Extract the [x, y] coordinate from the center of the cell holding the provided text.  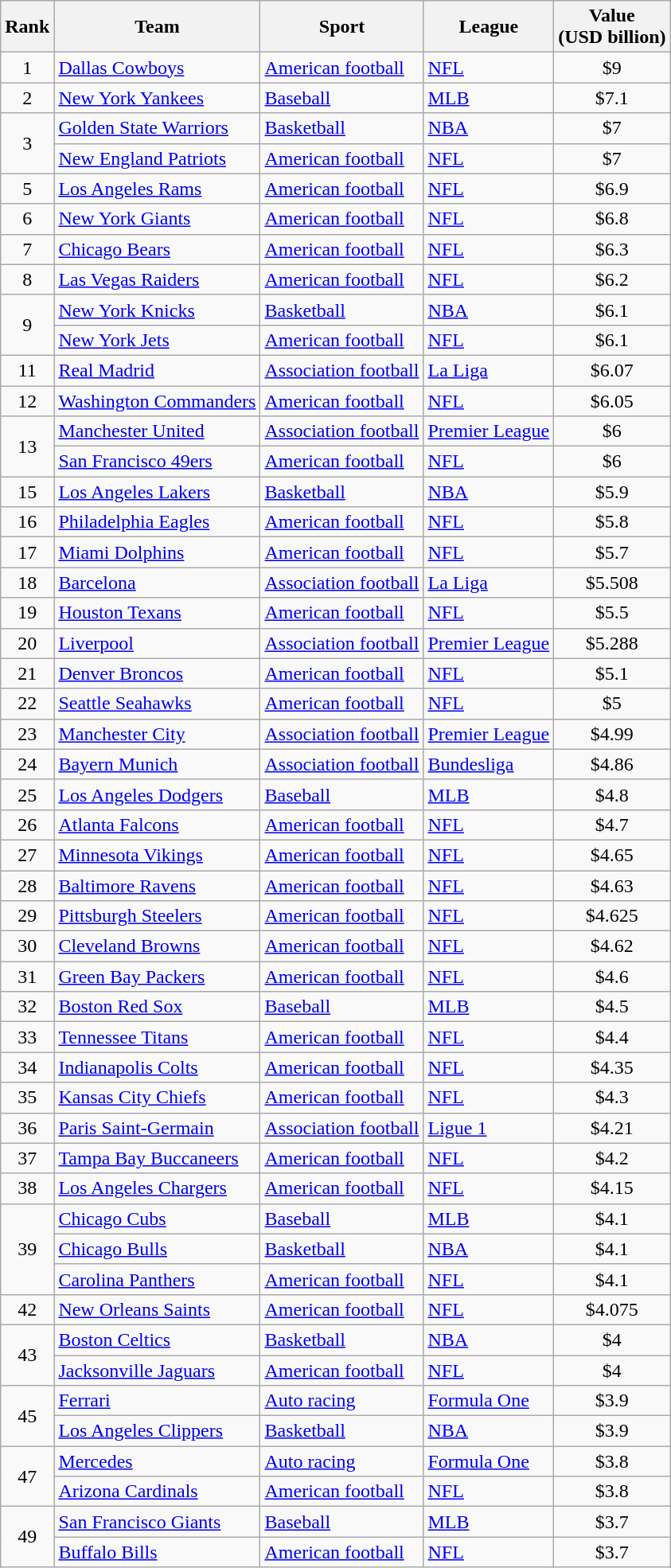
$9 [612, 68]
Baltimore Ravens [158, 886]
$4.63 [612, 886]
Los Angeles Rams [158, 189]
47 [27, 1476]
$6.8 [612, 219]
Dallas Cowboys [158, 68]
$6.3 [612, 249]
$5 [612, 704]
21 [27, 673]
$4.2 [612, 1158]
22 [27, 704]
3 [27, 143]
12 [27, 400]
Paris Saint-Germain [158, 1128]
Minnesota Vikings [158, 855]
$4.8 [612, 794]
Mercedes [158, 1461]
$4.4 [612, 1037]
15 [27, 492]
Atlanta Falcons [158, 825]
11 [27, 370]
26 [27, 825]
Los Angeles Chargers [158, 1188]
Manchester United [158, 431]
Barcelona [158, 583]
$7.1 [612, 98]
27 [27, 855]
$5.7 [612, 552]
Los Angeles Lakers [158, 492]
Kansas City Chiefs [158, 1098]
42 [27, 1309]
Bundesliga [489, 764]
6 [27, 219]
16 [27, 522]
Tampa Bay Buccaneers [158, 1158]
$4.3 [612, 1098]
Jacksonville Jaguars [158, 1370]
Boston Celtics [158, 1340]
$5.5 [612, 613]
1 [27, 68]
$6.9 [612, 189]
43 [27, 1355]
24 [27, 764]
$4.5 [612, 1007]
Chicago Bears [158, 249]
Indianapolis Colts [158, 1067]
13 [27, 447]
Team [158, 27]
$4.625 [612, 916]
Cleveland Browns [158, 946]
19 [27, 613]
Washington Commanders [158, 400]
33 [27, 1037]
New York Yankees [158, 98]
49 [27, 1537]
San Francisco Giants [158, 1522]
18 [27, 583]
Boston Red Sox [158, 1007]
8 [27, 279]
7 [27, 249]
Ferrari [158, 1401]
New York Giants [158, 219]
Arizona Cardinals [158, 1492]
$4.6 [612, 977]
$4.21 [612, 1128]
2 [27, 98]
New York Knicks [158, 310]
Ligue 1 [489, 1128]
$4.15 [612, 1188]
39 [27, 1249]
$6.05 [612, 400]
36 [27, 1128]
New York Jets [158, 340]
Tennessee Titans [158, 1037]
17 [27, 552]
Carolina Panthers [158, 1279]
Philadelphia Eagles [158, 522]
Chicago Cubs [158, 1219]
31 [27, 977]
Green Bay Packers [158, 977]
$5.288 [612, 643]
$5.508 [612, 583]
$4.86 [612, 764]
5 [27, 189]
Las Vegas Raiders [158, 279]
San Francisco 49ers [158, 462]
Value(USD billion) [612, 27]
29 [27, 916]
Sport [342, 27]
Denver Broncos [158, 673]
$4.99 [612, 734]
Manchester City [158, 734]
$5.9 [612, 492]
New England Patriots [158, 158]
Pittsburgh Steelers [158, 916]
34 [27, 1067]
Bayern Munich [158, 764]
23 [27, 734]
28 [27, 886]
Los Angeles Dodgers [158, 794]
9 [27, 325]
37 [27, 1158]
$4.075 [612, 1309]
45 [27, 1416]
$4.35 [612, 1067]
Golden State Warriors [158, 128]
$4.65 [612, 855]
$5.8 [612, 522]
League [489, 27]
Buffalo Bills [158, 1552]
Miami Dolphins [158, 552]
Real Madrid [158, 370]
$6.07 [612, 370]
Rank [27, 27]
Chicago Bulls [158, 1249]
Los Angeles Clippers [158, 1431]
$4.62 [612, 946]
$6.2 [612, 279]
25 [27, 794]
32 [27, 1007]
New Orleans Saints [158, 1309]
Houston Texans [158, 613]
30 [27, 946]
$5.1 [612, 673]
$4.7 [612, 825]
Liverpool [158, 643]
20 [27, 643]
Seattle Seahawks [158, 704]
35 [27, 1098]
38 [27, 1188]
